For the text-containing cell, return its midpoint in (X, Y) coordinate format. 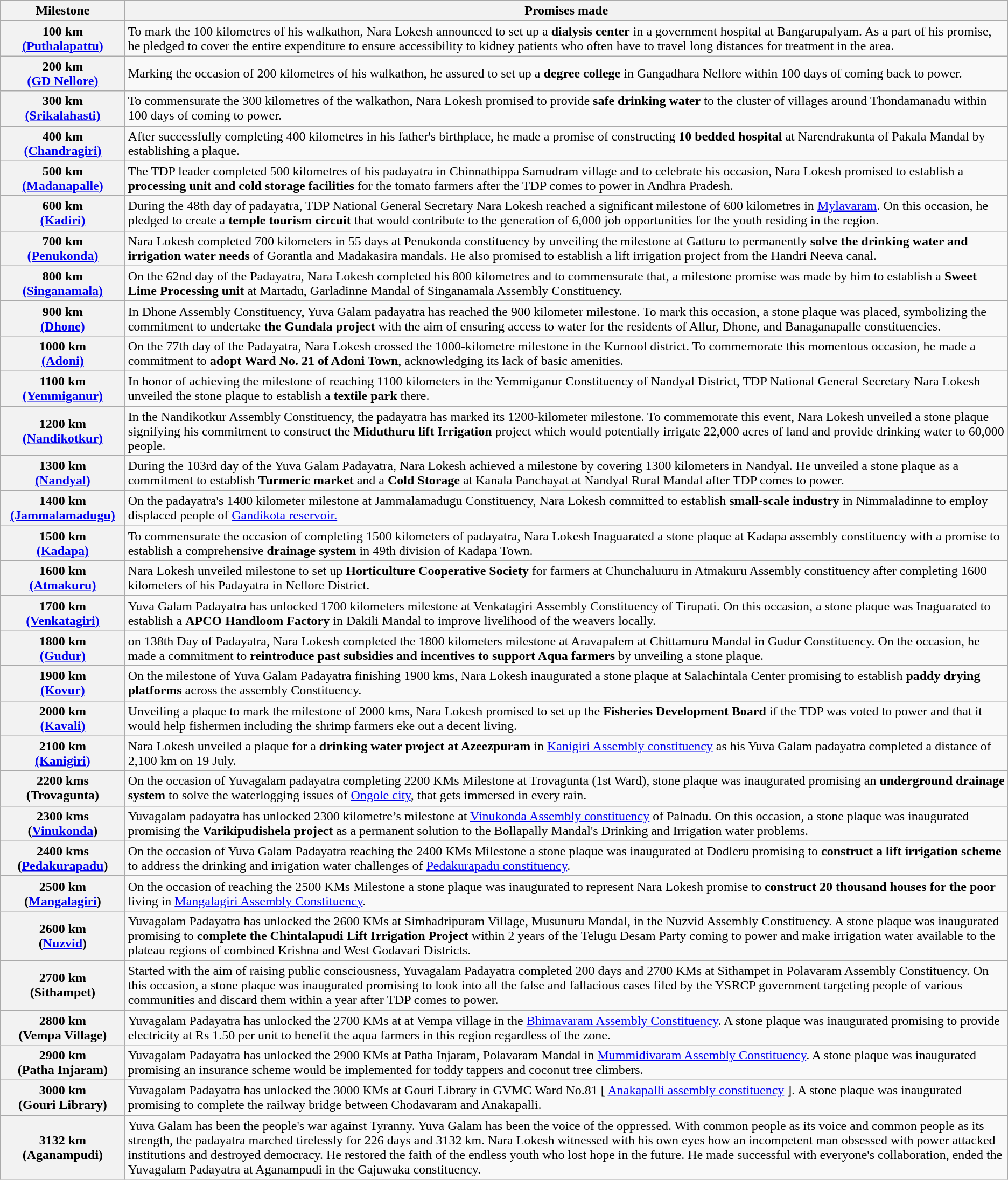
2300 kms(Vinukonda) (62, 824)
2500 km(Mangalagiri) (62, 894)
2900 km(Patha Injaram) (62, 1063)
1400 km (Jammalamadugu) (62, 508)
2600 km(Nuzvid) (62, 936)
800 km (Singanamala) (62, 283)
1700 km(Venkatagiri) (62, 614)
300 km(Srikalahasti) (62, 109)
1900 km(Kovur) (62, 684)
1000 km(Adoni) (62, 353)
2700 km(Sithampet) (62, 985)
Milestone (62, 11)
3000 km(Gouri Library) (62, 1098)
1800 km(Gudur) (62, 648)
600 km(Kadiri) (62, 213)
700 km(Penukonda) (62, 249)
1200 km (Nandikotkur) (62, 431)
2800 km(Vempa Village) (62, 1027)
1600 km(Atmakuru) (62, 578)
2000 km(Kavali) (62, 718)
900 km(Dhone) (62, 319)
2400 kms(Pedakurapadu) (62, 858)
Promises made (566, 11)
1100 km (Yemmiganur) (62, 389)
3132 km(Aganampudi) (62, 1148)
2200 kms(Trovagunta) (62, 788)
1300 km(Nandyal) (62, 474)
500 km (Madanapalle) (62, 179)
400 km(Chandragiri) (62, 143)
200 km(GD Nellore) (62, 73)
100 km(Puthalapattu) (62, 39)
1500 km(Kadapa) (62, 544)
2100 km(Kanigiri) (62, 754)
